For the text-containing cell, return its midpoint in (x, y) coordinate format. 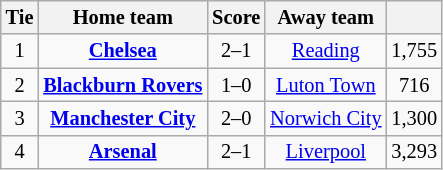
1,755 (414, 51)
1,300 (414, 118)
Norwich City (326, 118)
2–0 (236, 118)
716 (414, 85)
2 (20, 85)
Blackburn Rovers (122, 85)
Chelsea (122, 51)
1–0 (236, 85)
Away team (326, 17)
Arsenal (122, 152)
Luton Town (326, 85)
Manchester City (122, 118)
Reading (326, 51)
4 (20, 152)
3 (20, 118)
Tie (20, 17)
Score (236, 17)
3,293 (414, 152)
Liverpool (326, 152)
1 (20, 51)
Home team (122, 17)
